Locate the cell with the specified text and output its [X, Y] center coordinate. 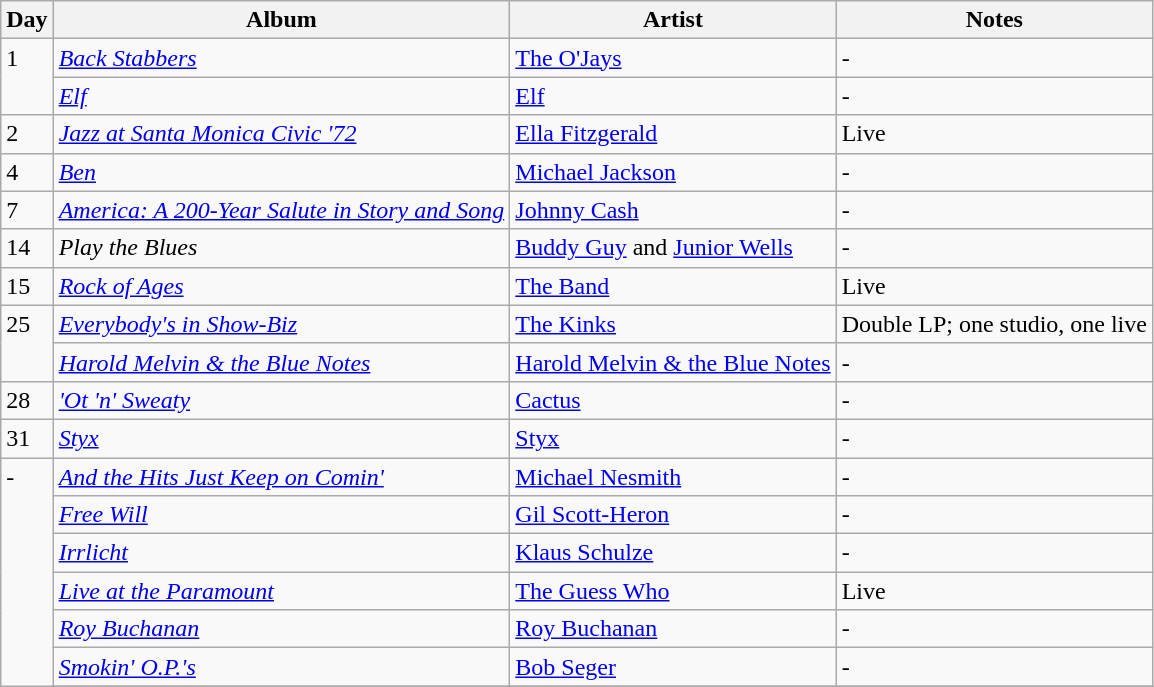
Jazz at Santa Monica Civic '72 [282, 134]
7 [27, 210]
Back Stabbers [282, 58]
'Ot 'n' Sweaty [282, 400]
28 [27, 400]
Johnny Cash [673, 210]
Michael Nesmith [673, 477]
Notes [994, 20]
Everybody's in Show-Biz [282, 324]
2 [27, 134]
Free Will [282, 515]
Artist [673, 20]
The Guess Who [673, 591]
Michael Jackson [673, 172]
The Band [673, 286]
Klaus Schulze [673, 553]
Ella Fitzgerald [673, 134]
Double LP; one studio, one live [994, 324]
Play the Blues [282, 248]
Irrlicht [282, 553]
Rock of Ages [282, 286]
Gil Scott-Heron [673, 515]
31 [27, 438]
Smokin' O.P.'s [282, 667]
4 [27, 172]
Bob Seger [673, 667]
Day [27, 20]
Buddy Guy and Junior Wells [673, 248]
Live at the Paramount [282, 591]
Album [282, 20]
14 [27, 248]
15 [27, 286]
1 [27, 77]
America: A 200-Year Salute in Story and Song [282, 210]
25 [27, 343]
Ben [282, 172]
The O'Jays [673, 58]
The Kinks [673, 324]
And the Hits Just Keep on Comin' [282, 477]
Cactus [673, 400]
